Provide the [X, Y] coordinate of the cell's center where the given text is located.  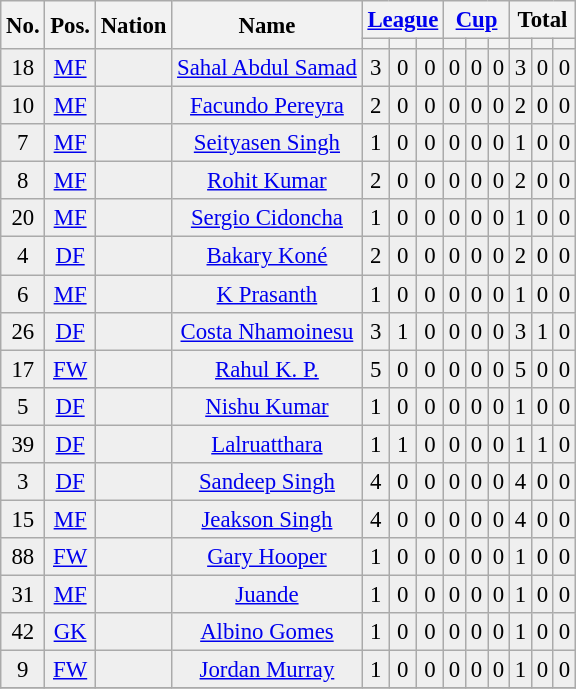
20 [23, 219]
League [402, 20]
8 [23, 181]
Juande [267, 594]
7 [23, 143]
Bakary Koné [267, 256]
GK [70, 632]
39 [23, 444]
Rahul K. P. [267, 369]
Lalruatthara [267, 444]
Rohit Kumar [267, 181]
Sahal Abdul Samad [267, 68]
No. [23, 25]
Facundo Pereyra [267, 106]
Nation [133, 25]
26 [23, 331]
Nishu Kumar [267, 406]
Sergio Cidoncha [267, 219]
Gary Hooper [267, 557]
Name [267, 25]
Sandeep Singh [267, 482]
31 [23, 594]
Jeakson Singh [267, 519]
Jordan Murray [267, 670]
Costa Nhamoinesu [267, 331]
10 [23, 106]
Albino Gomes [267, 632]
K Prasanth [267, 294]
Seityasen Singh [267, 143]
Pos. [70, 25]
6 [23, 294]
88 [23, 557]
9 [23, 670]
Total [543, 20]
18 [23, 68]
42 [23, 632]
Cup [477, 20]
15 [23, 519]
17 [23, 369]
